Capture the cell that displays the provided text and extract its [X, Y] central coordinate. 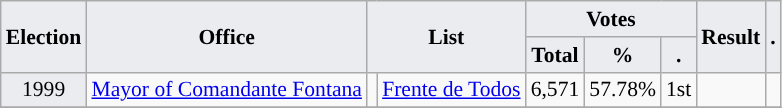
Result [730, 36]
Votes [612, 19]
Mayor of Comandante Fontana [226, 90]
List [446, 36]
6,571 [556, 90]
Election [44, 36]
1999 [44, 90]
% [622, 55]
1st [678, 90]
Total [556, 55]
57.78% [622, 90]
Frente de Todos [452, 90]
Office [226, 36]
